Return the (x, y) coordinate for the center point of the cell that contains the specified text.  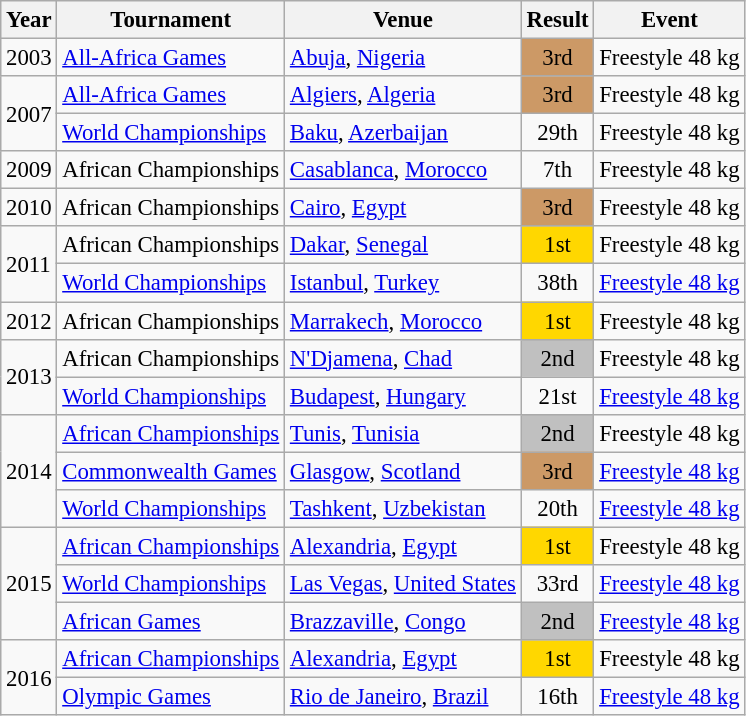
Olympic Games (171, 697)
Marrakech, Morocco (404, 321)
Brazzaville, Congo (404, 621)
20th (558, 509)
Commonwealth Games (171, 471)
Istanbul, Turkey (404, 283)
33rd (558, 584)
2015 (29, 584)
38th (558, 283)
Cairo, Egypt (404, 208)
2012 (29, 321)
2007 (29, 114)
Year (29, 20)
Budapest, Hungary (404, 396)
Casablanca, Morocco (404, 170)
Algiers, Algeria (404, 95)
16th (558, 697)
Rio de Janeiro, Brazil (404, 697)
29th (558, 133)
Venue (404, 20)
Dakar, Senegal (404, 245)
2013 (29, 376)
21st (558, 396)
7th (558, 170)
2011 (29, 264)
2003 (29, 58)
2009 (29, 170)
Tunis, Tunisia (404, 433)
Event (670, 20)
Baku, Azerbaijan (404, 133)
2014 (29, 470)
Glasgow, Scotland (404, 471)
2010 (29, 208)
Tashkent, Uzbekistan (404, 509)
Result (558, 20)
2016 (29, 678)
Las Vegas, United States (404, 584)
African Games (171, 621)
N'Djamena, Chad (404, 358)
Tournament (171, 20)
Abuja, Nigeria (404, 58)
